Search for the cell housing the specified text and yield its [x, y] center coordinate. 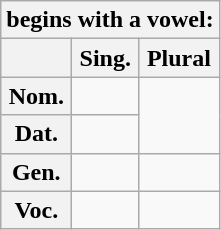
Plural [179, 58]
Nom. [36, 96]
Voc. [36, 210]
Dat. [36, 134]
Sing. [106, 58]
begins with a vowel: [110, 20]
Gen. [36, 172]
